Detect which cell encompasses the target text, then output its (X, Y) center coordinate. 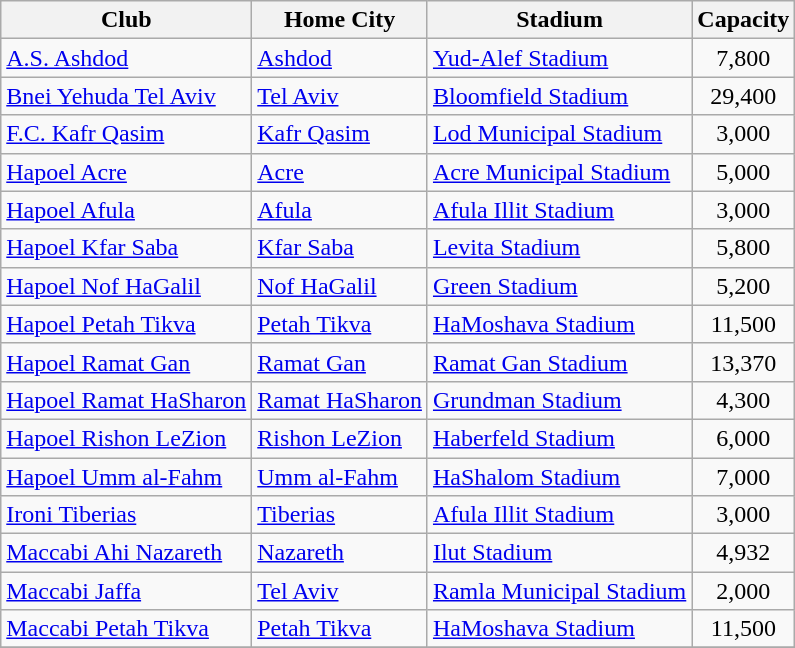
7,800 (744, 58)
Ashdod (340, 58)
Kafr Qasim (340, 134)
Hapoel Rishon LeZion (126, 438)
Bloomfield Stadium (559, 96)
Afula (340, 210)
5,000 (744, 172)
29,400 (744, 96)
Hapoel Acre (126, 172)
4,932 (744, 553)
Ilut Stadium (559, 553)
Capacity (744, 20)
Haberfeld Stadium (559, 438)
Ramat Gan Stadium (559, 362)
Hapoel Ramat HaSharon (126, 400)
Hapoel Petah Tikva (126, 324)
Green Stadium (559, 286)
Umm al-Fahm (340, 477)
Ramla Municipal Stadium (559, 591)
Acre (340, 172)
2,000 (744, 591)
A.S. Ashdod (126, 58)
Grundman Stadium (559, 400)
Maccabi Petah Tikva (126, 629)
Hapoel Nof HaGalil (126, 286)
Tiberias (340, 515)
Levita Stadium (559, 248)
7,000 (744, 477)
Stadium (559, 20)
5,800 (744, 248)
Nof HaGalil (340, 286)
6,000 (744, 438)
Acre Municipal Stadium (559, 172)
Lod Municipal Stadium (559, 134)
Hapoel Umm al-Fahm (126, 477)
4,300 (744, 400)
Ironi Tiberias (126, 515)
Ramat HaSharon (340, 400)
Kfar Saba (340, 248)
Nazareth (340, 553)
5,200 (744, 286)
Maccabi Jaffa (126, 591)
Hapoel Kfar Saba (126, 248)
Yud-Alef Stadium (559, 58)
Bnei Yehuda Tel Aviv (126, 96)
Hapoel Afula (126, 210)
Rishon LeZion (340, 438)
F.C. Kafr Qasim (126, 134)
Home City (340, 20)
Hapoel Ramat Gan (126, 362)
Ramat Gan (340, 362)
13,370 (744, 362)
Maccabi Ahi Nazareth (126, 553)
HaShalom Stadium (559, 477)
Club (126, 20)
